Return the (X, Y) coordinate for the center point of the cell that contains the specified text.  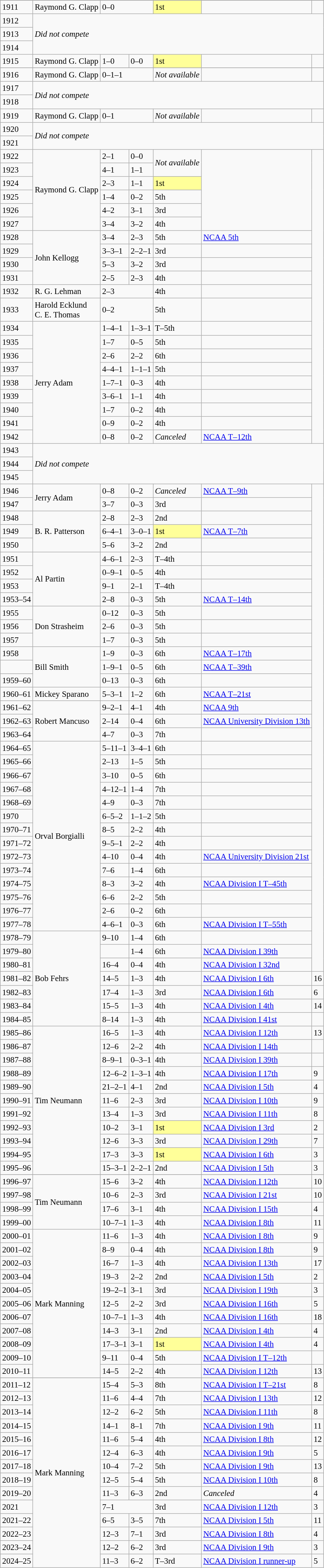
1998–99 (17, 1209)
NCAA Division I 19th (257, 1290)
1944 (17, 464)
2015–16 (17, 1439)
NCAA T–39th (257, 667)
2022–23 (17, 1534)
1976–77 (17, 911)
6–4–1 (115, 531)
NCAA T–21st (257, 694)
1915 (17, 61)
1931 (17, 278)
1938 (17, 383)
1995–96 (17, 1168)
1955 (17, 613)
1971–72 (17, 843)
2005–06 (17, 1304)
1–1–1 (141, 369)
Mickey Sparano (66, 694)
8th (177, 1385)
1–1–2 (141, 816)
16 (318, 979)
3–5 (141, 1520)
1960–61 (17, 694)
1945 (17, 477)
1–2 (141, 694)
1988–89 (17, 1073)
15–3–1 (115, 1168)
1987–88 (17, 1060)
2016–17 (17, 1453)
NCAA Division I 17th (257, 1073)
B. R. Patterson (66, 532)
1984–85 (17, 1019)
1991–92 (17, 1114)
6 (318, 992)
1958 (17, 654)
1985–86 (17, 1033)
2018–19 (17, 1480)
1986–87 (17, 1046)
NCAA Division I 29th (257, 1141)
2–5 (115, 278)
0–1 (127, 116)
Bill Smith (66, 667)
NCAA T–12th (257, 437)
2007–08 (17, 1331)
18 (318, 1317)
1970–71 (17, 830)
T–3rd (177, 1561)
1920 (17, 129)
2002–03 (17, 1263)
17–3–1 (115, 1344)
1961–62 (17, 708)
2004–05 (17, 1290)
13–4 (115, 1114)
4–4 (141, 1398)
1978–79 (17, 938)
NCAA University Division 13th (257, 721)
NCAA T–17th (257, 654)
2003–04 (17, 1277)
2009–10 (17, 1358)
9–2–1 (115, 708)
17–4 (115, 992)
1973–74 (17, 870)
1967–68 (17, 789)
1951 (17, 559)
NCAA University Division 21st (257, 857)
1980–81 (17, 965)
1964–65 (17, 748)
1970 (17, 816)
NCAA 9th (257, 708)
3–4–1 (141, 748)
6–5–2 (115, 816)
4–10 (115, 857)
2011–12 (17, 1385)
1990–91 (17, 1100)
1926 (17, 210)
12–3 (115, 1534)
3–6–1 (115, 396)
NCAA T–9th (257, 491)
NCAA Division I 41st (257, 1019)
Orval Borgialli (66, 836)
1949 (17, 531)
NCAA Division I T–21st (257, 1385)
1941 (17, 423)
1994–95 (17, 1155)
1979–80 (17, 952)
8–14 (115, 1019)
9–10 (115, 938)
12–6–2 (115, 1073)
1997–98 (17, 1195)
0–1–1 (127, 75)
16–4 (115, 965)
NCAA Division I runner-up (257, 1561)
NCAA Division I 14th (257, 1046)
1928 (17, 237)
2017–18 (17, 1466)
3–0–1 (141, 531)
9–1 (115, 586)
4–4–1 (115, 369)
2006–07 (17, 1317)
NCAA Division I 32nd (257, 965)
1939 (17, 396)
6–6 (115, 897)
1946 (17, 491)
Don Strasheim (66, 626)
21–2–1 (115, 1087)
1953 (17, 586)
7–6 (115, 870)
NCAA Division I T–55th (257, 925)
8–1 (141, 1426)
1957 (17, 640)
2019–20 (17, 1493)
1942 (17, 437)
Harold Ecklund C. E. Thomas (66, 310)
15–4 (115, 1385)
NCAA Division I T–45th (257, 884)
R. G. Lehman (66, 291)
2010–11 (17, 1371)
NCAA Division I 15th (257, 1209)
1956 (17, 627)
1916 (17, 75)
4–7 (115, 735)
1982–83 (17, 992)
1929 (17, 251)
1947 (17, 504)
2021 (17, 1507)
8–3 (115, 884)
1948 (17, 518)
1968–69 (17, 802)
1924 (17, 183)
8–9–1 (115, 1060)
1950 (17, 545)
4–9 (115, 802)
1922 (17, 156)
NCAA 5th (257, 237)
3–3–1 (115, 251)
1935 (17, 342)
0–3–1 (141, 1060)
1–7–1 (115, 383)
12–4 (115, 1453)
T–5th (177, 329)
1927 (17, 224)
1943 (17, 450)
1977–78 (17, 925)
Al Partin (66, 579)
1975–76 (17, 897)
14–3 (115, 1331)
19–3 (115, 1277)
NCAA Division I 3rd (257, 1128)
1962–63 (17, 721)
1996–97 (17, 1182)
8–5 (115, 830)
10–4 (115, 1466)
0–13 (115, 681)
1–4–1 (115, 329)
1936 (17, 356)
16–5 (115, 1033)
1921 (17, 143)
NCAA Division I 21st (257, 1195)
1974–75 (17, 884)
1911 (17, 7)
1993–94 (17, 1141)
1972–73 (17, 857)
6–5 (115, 1520)
2012–13 (17, 1398)
8–9 (115, 1249)
NCAA T–14th (257, 599)
1937 (17, 369)
15–5 (115, 1006)
5–3–1 (115, 694)
9–11 (115, 1358)
1–9 (115, 654)
1966–67 (17, 775)
14 (318, 1006)
0–9 (115, 423)
John Kellogg (66, 258)
Robert Mancuso (66, 721)
1981–82 (17, 979)
1918 (17, 102)
1930 (17, 264)
1932 (17, 291)
1963–64 (17, 735)
1953–54 (17, 599)
2023–24 (17, 1547)
2013–14 (17, 1412)
1934 (17, 329)
1917 (17, 88)
1959–60 (17, 681)
1–9–1 (115, 667)
2000–01 (17, 1236)
4–2 (115, 210)
3–10 (115, 775)
1983–84 (17, 1006)
10–6 (115, 1195)
15–6 (115, 1182)
17–3 (115, 1155)
17 (318, 1263)
2001–02 (17, 1249)
16–7 (115, 1263)
1940 (17, 410)
7–2 (141, 1466)
Bob Fehrs (66, 979)
2–14 (115, 721)
2–13 (115, 762)
0–12 (115, 613)
1965–66 (17, 762)
17–6 (115, 1209)
5–6 (115, 545)
1919 (17, 116)
5–11–1 (115, 748)
4–12–1 (115, 789)
1914 (17, 48)
1933 (17, 310)
3–7 (115, 504)
19–2–1 (115, 1290)
7 (318, 1141)
2008–09 (17, 1344)
NCAA Division I T–12th (257, 1358)
10–2 (115, 1128)
1923 (17, 170)
14–1 (115, 1426)
1925 (17, 197)
1913 (17, 34)
1989–90 (17, 1087)
NCAA T–7th (257, 531)
2024–25 (17, 1561)
2014–15 (17, 1426)
1999–00 (17, 1222)
1912 (17, 21)
2021–22 (17, 1520)
1952 (17, 572)
1992–93 (17, 1128)
0–9–1 (115, 572)
1–0 (115, 61)
1–5 (141, 762)
9–5–1 (115, 843)
